Determine the [x, y] coordinate at the center of the cell enclosing the given text.  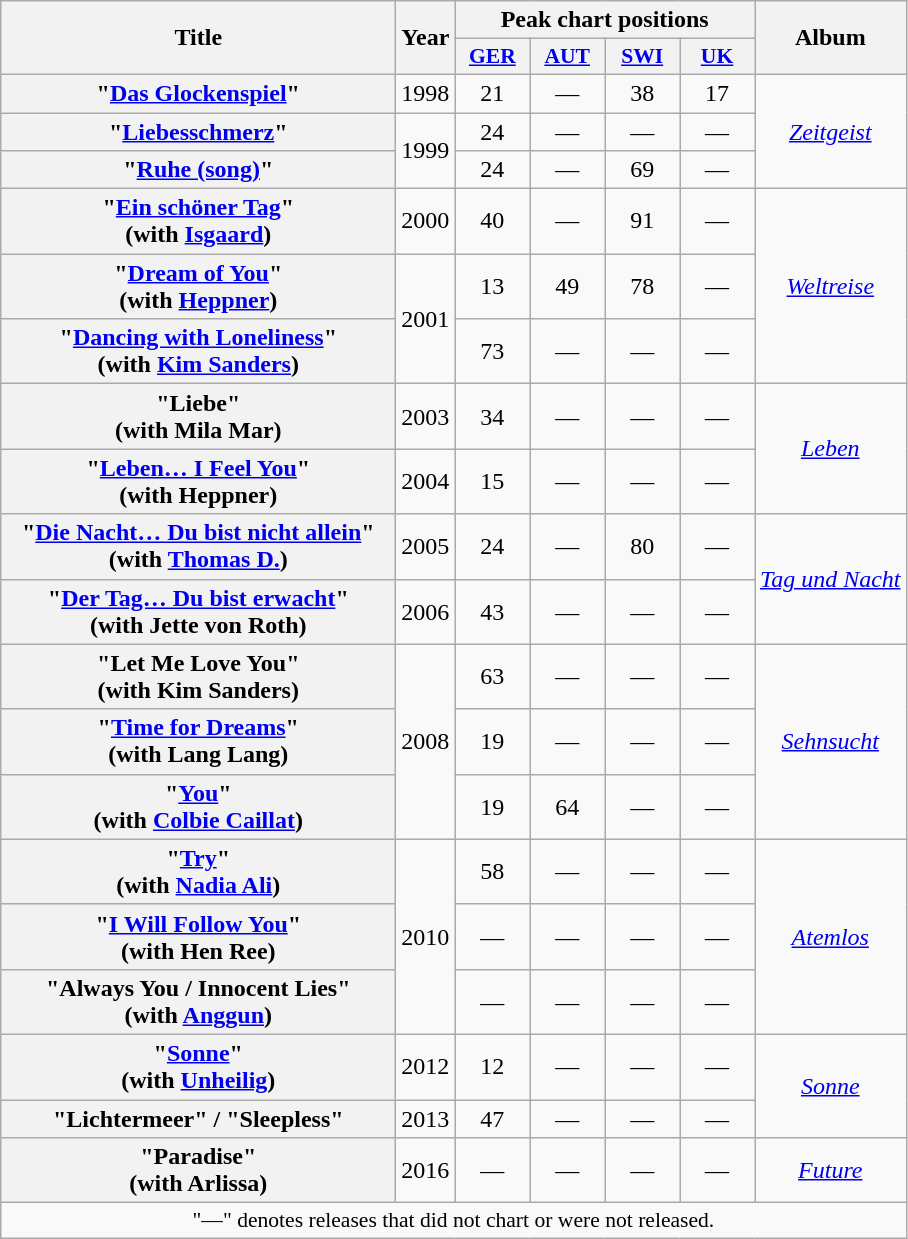
12 [492, 1066]
"Dancing with Loneliness"(with Kim Sanders) [198, 352]
Zeitgeist [830, 131]
"Dream of You" (with Heppner) [198, 286]
13 [492, 286]
"Always You / Innocent Lies"(with Anggun) [198, 1002]
Peak chart positions [605, 20]
"Sonne"(with Unheilig) [198, 1066]
69 [642, 170]
2004 [426, 482]
21 [492, 93]
AUT [568, 57]
2012 [426, 1066]
63 [492, 676]
17 [718, 93]
"Liebesschmerz" [198, 131]
Weltreise [830, 286]
58 [492, 872]
Sehnsucht [830, 742]
"Lichtermeer" / "Sleepless" [198, 1119]
"Der Tag… Du bist erwacht"(with Jette von Roth) [198, 612]
Tag und Nacht [830, 579]
UK [718, 57]
GER [492, 57]
"Liebe"(with Mila Mar) [198, 416]
47 [492, 1119]
43 [492, 612]
49 [568, 286]
34 [492, 416]
2010 [426, 936]
2001 [426, 319]
Future [830, 1170]
2006 [426, 612]
SWI [642, 57]
73 [492, 352]
Album [830, 38]
"Die Nacht… Du bist nicht allein"(with Thomas D.) [198, 546]
2005 [426, 546]
2008 [426, 742]
"Try"(with Nadia Ali) [198, 872]
40 [492, 222]
"I Will Follow You"(with Hen Ree) [198, 936]
"Leben… I Feel You"(with Heppner) [198, 482]
15 [492, 482]
"You"(with Colbie Caillat) [198, 806]
"Let Me Love You" (with Kim Sanders) [198, 676]
91 [642, 222]
78 [642, 286]
1998 [426, 93]
2000 [426, 222]
1999 [426, 150]
Year [426, 38]
64 [568, 806]
2003 [426, 416]
Leben [830, 449]
Sonne [830, 1086]
"Das Glockenspiel" [198, 93]
"Ein schöner Tag" (with Isgaard) [198, 222]
"—" denotes releases that did not chart or were not released. [454, 1221]
"Paradise"(with Arlissa) [198, 1170]
"Ruhe (song)" [198, 170]
38 [642, 93]
Title [198, 38]
2013 [426, 1119]
Atemlos [830, 936]
2016 [426, 1170]
80 [642, 546]
"Time for Dreams"(with Lang Lang) [198, 742]
